Find where the given text appears and provide that cell's center as (x, y) coordinate. 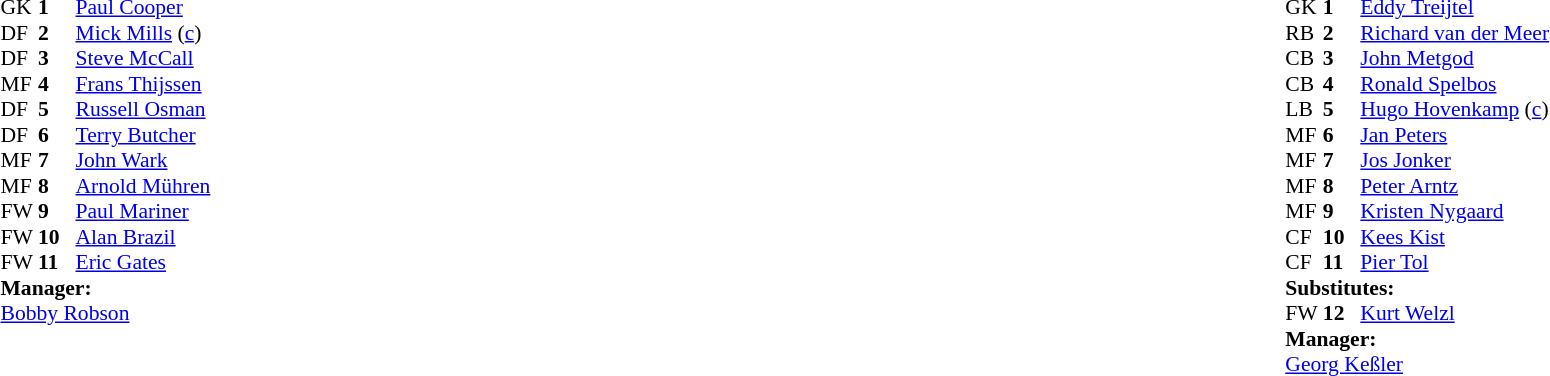
Peter Arntz (1454, 186)
John Wark (144, 161)
LB (1304, 109)
Richard van der Meer (1454, 33)
Hugo Hovenkamp (c) (1454, 109)
Mick Mills (c) (144, 33)
Kees Kist (1454, 237)
Arnold Mühren (144, 186)
Bobby Robson (105, 313)
Terry Butcher (144, 135)
Russell Osman (144, 109)
Pier Tol (1454, 263)
Substitutes: (1417, 288)
Eric Gates (144, 263)
Kristen Nygaard (1454, 211)
Alan Brazil (144, 237)
Kurt Welzl (1454, 313)
Jan Peters (1454, 135)
Steve McCall (144, 59)
Paul Mariner (144, 211)
Ronald Spelbos (1454, 84)
12 (1342, 313)
RB (1304, 33)
Jos Jonker (1454, 161)
Frans Thijssen (144, 84)
John Metgod (1454, 59)
